Return [x, y] of the center of cell containing provided text 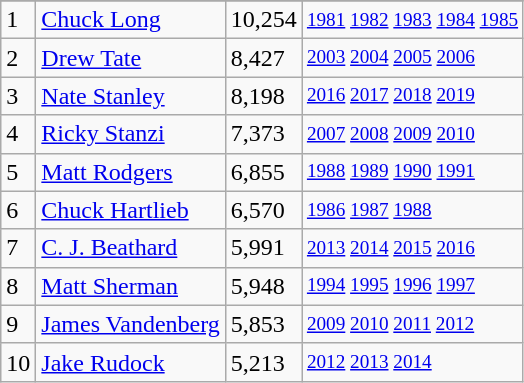
5,213 [264, 362]
8 [18, 286]
Chuck Hartlieb [130, 210]
2016 2017 2018 2019 [412, 96]
2009 2010 2011 2012 [412, 324]
1994 1995 1996 1997 [412, 286]
8,198 [264, 96]
Chuck Long [130, 20]
10,254 [264, 20]
10 [18, 362]
6,855 [264, 172]
C. J. Beathard [130, 248]
1988 1989 1990 1991 [412, 172]
1981 1982 1983 1984 1985 [412, 20]
Ricky Stanzi [130, 134]
2012 2013 2014 [412, 362]
James Vandenberg [130, 324]
Drew Tate [130, 58]
2013 2014 2015 2016 [412, 248]
3 [18, 96]
Matt Rodgers [130, 172]
2003 2004 2005 2006 [412, 58]
2 [18, 58]
1986 1987 1988 [412, 210]
5,853 [264, 324]
2007 2008 2009 2010 [412, 134]
5,948 [264, 286]
8,427 [264, 58]
6 [18, 210]
5,991 [264, 248]
Jake Rudock [130, 362]
Nate Stanley [130, 96]
7,373 [264, 134]
4 [18, 134]
1 [18, 20]
5 [18, 172]
6,570 [264, 210]
9 [18, 324]
7 [18, 248]
Matt Sherman [130, 286]
